Extract the (X, Y) coordinate from the center of the cell holding the provided text.  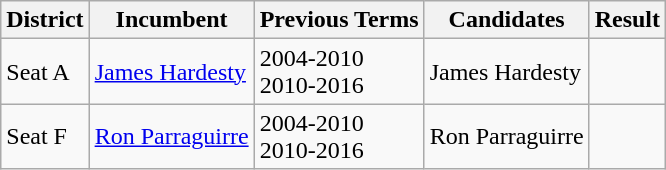
Seat A (45, 72)
Previous Terms (339, 20)
Incumbent (172, 20)
Result (627, 20)
District (45, 20)
Candidates (506, 20)
Seat F (45, 136)
